Locate the cell with the specified text and output its (x, y) center coordinate. 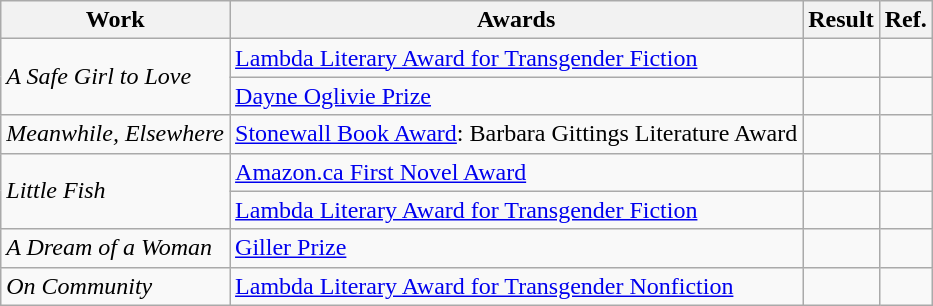
On Community (116, 286)
Stonewall Book Award: Barbara Gittings Literature Award (516, 134)
Result (841, 20)
Giller Prize (516, 248)
A Dream of a Woman (116, 248)
Meanwhile, Elsewhere (116, 134)
Work (116, 20)
Dayne Oglivie Prize (516, 96)
Lambda Literary Award for Transgender Nonfiction (516, 286)
Little Fish (116, 191)
Awards (516, 20)
Ref. (906, 20)
Amazon.ca First Novel Award (516, 172)
A Safe Girl to Love (116, 77)
